Determine the (x, y) coordinate at the center of the cell enclosing the given text.  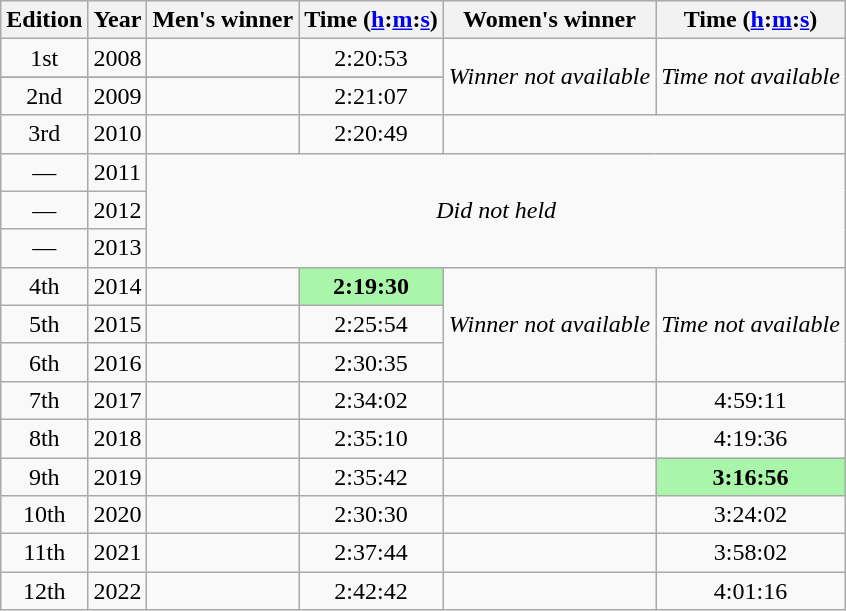
2:42:42 (372, 591)
2:19:30 (372, 286)
8th (44, 438)
2021 (118, 553)
3:24:02 (751, 515)
2:20:49 (372, 134)
2nd (44, 96)
2012 (118, 210)
2:34:02 (372, 400)
2011 (118, 172)
2:20:53 (372, 58)
5th (44, 324)
Year (118, 20)
6th (44, 362)
2:30:30 (372, 515)
3:58:02 (751, 553)
3rd (44, 134)
4:01:16 (751, 591)
3:16:56 (751, 477)
2018 (118, 438)
2009 (118, 96)
2:30:35 (372, 362)
4:59:11 (751, 400)
2:35:10 (372, 438)
2:25:54 (372, 324)
2010 (118, 134)
Edition (44, 20)
12th (44, 591)
4th (44, 286)
Women's winner (549, 20)
Did not held (496, 210)
2022 (118, 591)
4:19:36 (751, 438)
7th (44, 400)
9th (44, 477)
2:37:44 (372, 553)
2016 (118, 362)
2020 (118, 515)
2015 (118, 324)
2013 (118, 248)
2:35:42 (372, 477)
2017 (118, 400)
2019 (118, 477)
10th (44, 515)
Men's winner (223, 20)
2:21:07 (372, 96)
2014 (118, 286)
2008 (118, 58)
11th (44, 553)
1st (44, 58)
